Scan for the cell matching the given text and deliver its [x, y] coordinate at center. 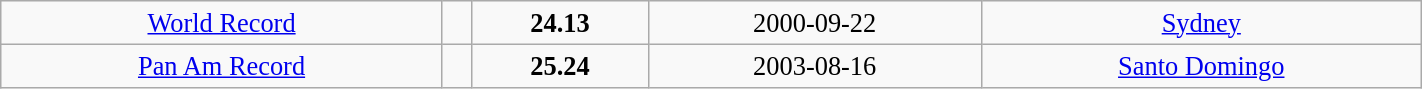
24.13 [560, 22]
25.24 [560, 66]
Sydney [1201, 22]
World Record [222, 22]
2000-09-22 [814, 22]
Pan Am Record [222, 66]
Santo Domingo [1201, 66]
2003-08-16 [814, 66]
